Return (x, y) of the center of cell containing provided text 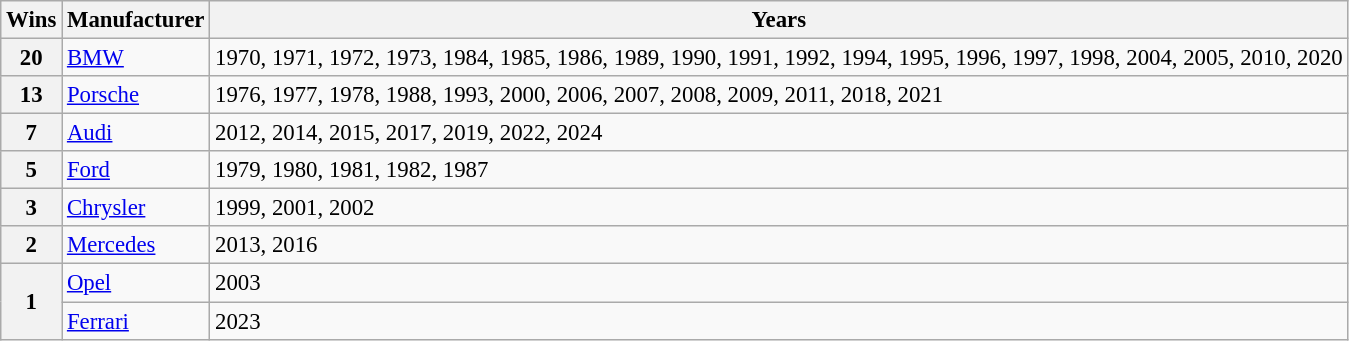
2013, 2016 (779, 245)
1999, 2001, 2002 (779, 208)
2 (32, 245)
5 (32, 170)
Opel (136, 283)
Porsche (136, 95)
13 (32, 95)
7 (32, 133)
20 (32, 58)
Ford (136, 170)
BMW (136, 58)
3 (32, 208)
Mercedes (136, 245)
2012, 2014, 2015, 2017, 2019, 2022, 2024 (779, 133)
Ferrari (136, 321)
1979, 1980, 1981, 1982, 1987 (779, 170)
Audi (136, 133)
2003 (779, 283)
1970, 1971, 1972, 1973, 1984, 1985, 1986, 1989, 1990, 1991, 1992, 1994, 1995, 1996, 1997, 1998, 2004, 2005, 2010, 2020 (779, 58)
Wins (32, 20)
1 (32, 302)
Years (779, 20)
1976, 1977, 1978, 1988, 1993, 2000, 2006, 2007, 2008, 2009, 2011, 2018, 2021 (779, 95)
Chrysler (136, 208)
2023 (779, 321)
Manufacturer (136, 20)
